Extract the [X, Y] coordinate from the center of the cell holding the provided text.  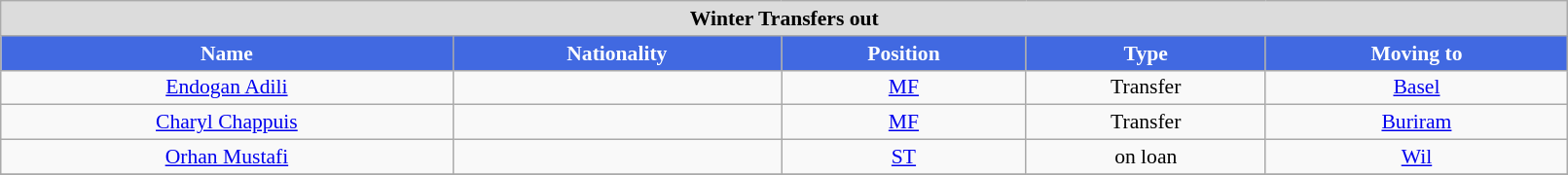
Endogan Adili [227, 87]
on loan [1146, 157]
Basel [1417, 87]
Buriram [1417, 122]
ST [904, 157]
Wil [1417, 157]
Position [904, 53]
Type [1146, 53]
Moving to [1417, 53]
Nationality [617, 53]
Name [227, 53]
Charyl Chappuis [227, 122]
Winter Transfers out [784, 18]
Orhan Mustafi [227, 157]
